Detect which cell encompasses the target text, then output its (X, Y) center coordinate. 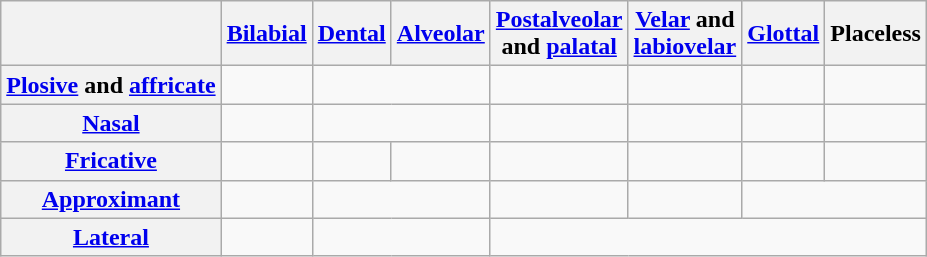
Placeless (876, 34)
Fricative (111, 161)
Postalveolarand palatal (559, 34)
Alveolar (440, 34)
Approximant (111, 199)
Velar andlabiovelar (685, 34)
Glottal (784, 34)
Lateral (111, 237)
Dental (352, 34)
Plosive and affricate (111, 85)
Nasal (111, 123)
Bilabial (266, 34)
